Provide the [x, y] coordinate of the cell's center where the given text is located.  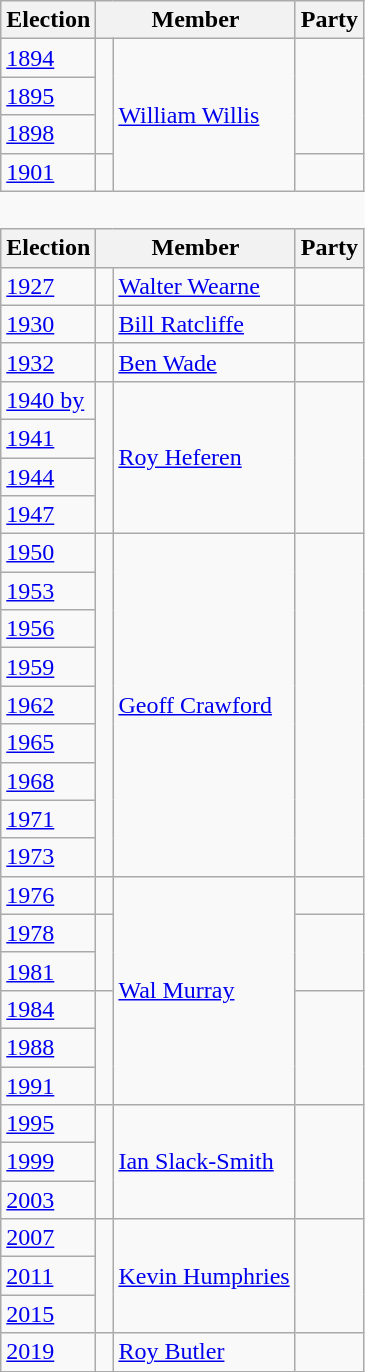
2015 [48, 1314]
1959 [48, 667]
1953 [48, 591]
Geoff Crawford [204, 706]
1984 [48, 1009]
1894 [48, 58]
1898 [48, 134]
1965 [48, 743]
1995 [48, 1124]
Walter Wearne [204, 286]
Ian Slack-Smith [204, 1162]
1947 [48, 515]
1901 [48, 172]
1941 [48, 438]
1940 by [48, 400]
2019 [48, 1352]
Kevin Humphries [204, 1276]
1988 [48, 1047]
1944 [48, 477]
2007 [48, 1238]
Wal Murray [204, 990]
1971 [48, 819]
1978 [48, 933]
1981 [48, 971]
1950 [48, 553]
1956 [48, 629]
1962 [48, 705]
1968 [48, 781]
William Willis [204, 115]
Bill Ratcliffe [204, 324]
Roy Butler [204, 1352]
1930 [48, 324]
1991 [48, 1085]
2003 [48, 1200]
1999 [48, 1162]
1927 [48, 286]
Roy Heferen [204, 457]
1895 [48, 96]
1973 [48, 857]
1932 [48, 362]
2011 [48, 1276]
Ben Wade [204, 362]
1976 [48, 895]
